Pinpoint the cell where the given text exists, returning its [x, y] midpoint coordinate. 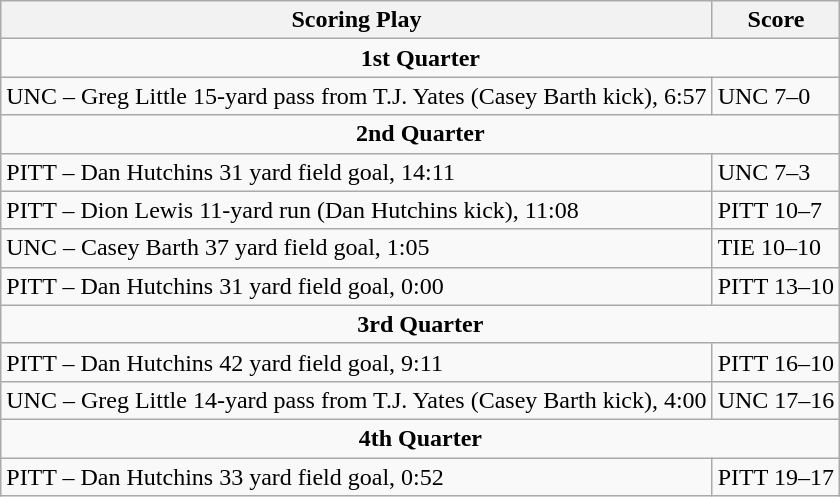
Score [776, 20]
UNC – Greg Little 15-yard pass from T.J. Yates (Casey Barth kick), 6:57 [356, 96]
TIE 10–10 [776, 248]
UNC – Greg Little 14-yard pass from T.J. Yates (Casey Barth kick), 4:00 [356, 400]
4th Quarter [420, 438]
UNC 17–16 [776, 400]
PITT – Dion Lewis 11-yard run (Dan Hutchins kick), 11:08 [356, 210]
PITT 10–7 [776, 210]
1st Quarter [420, 58]
PITT – Dan Hutchins 31 yard field goal, 0:00 [356, 286]
UNC – Casey Barth 37 yard field goal, 1:05 [356, 248]
2nd Quarter [420, 134]
PITT 19–17 [776, 477]
UNC 7–0 [776, 96]
PITT – Dan Hutchins 31 yard field goal, 14:11 [356, 172]
PITT – Dan Hutchins 33 yard field goal, 0:52 [356, 477]
UNC 7–3 [776, 172]
PITT 13–10 [776, 286]
Scoring Play [356, 20]
PITT – Dan Hutchins 42 yard field goal, 9:11 [356, 362]
3rd Quarter [420, 324]
PITT 16–10 [776, 362]
